Identify which cell holds the provided text, then report its [X, Y] central coordinate. 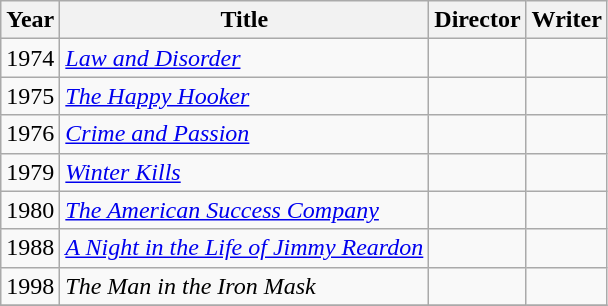
The Happy Hooker [244, 96]
Director [478, 20]
1998 [30, 286]
1988 [30, 248]
Crime and Passion [244, 134]
A Night in the Life of Jimmy Reardon [244, 248]
1974 [30, 58]
The Man in the Iron Mask [244, 286]
Year [30, 20]
1975 [30, 96]
Title [244, 20]
Law and Disorder [244, 58]
1980 [30, 210]
The American Success Company [244, 210]
1976 [30, 134]
1979 [30, 172]
Writer [566, 20]
Winter Kills [244, 172]
